Search for the cell housing the specified text and yield its [X, Y] center coordinate. 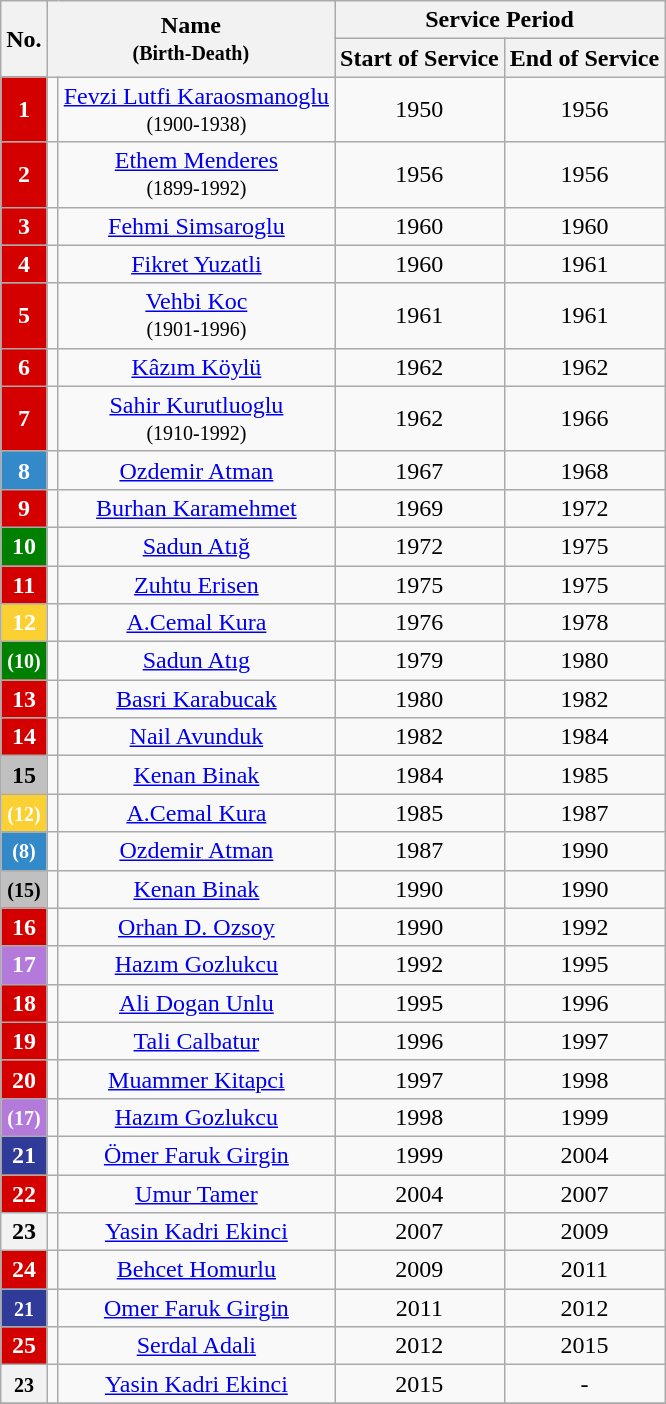
Kâzım Köylü [196, 367]
- [584, 1384]
1979 [420, 661]
17 [24, 965]
6 [24, 367]
Orhan D. Ozsoy [196, 927]
Sadun Atıg [196, 661]
Basri Karabucak [196, 699]
19 [24, 1041]
1976 [420, 623]
Ali Dogan Unlu [196, 1003]
(8) [24, 851]
4 [24, 264]
11 [24, 585]
22 [24, 1193]
2 [24, 174]
12 [24, 623]
1950 [420, 110]
7 [24, 418]
24 [24, 1270]
Name(Birth-Death) [190, 39]
25 [24, 1346]
13 [24, 699]
Service Period [500, 20]
3 [24, 226]
(15) [24, 889]
16 [24, 927]
Fehmi Simsaroglu [196, 226]
1968 [584, 470]
Ethem Menderes (1899-1992) [196, 174]
1967 [420, 470]
(10) [24, 661]
Nail Avunduk [196, 737]
10 [24, 546]
1969 [420, 508]
Vehbi Koc (1901-1996) [196, 316]
Sahir Kurutluoglu (1910-1992) [196, 418]
20 [24, 1079]
Burhan Karamehmet [196, 508]
1978 [584, 623]
14 [24, 737]
15 [24, 775]
1 [24, 110]
Ömer Faruk Girgin [196, 1155]
End of Service [584, 58]
9 [24, 508]
Tali Calbatur [196, 1041]
18 [24, 1003]
5 [24, 316]
Muammer Kitapci [196, 1079]
Behcet Homurlu [196, 1270]
8 [24, 470]
Zuhtu Erisen [196, 585]
Start of Service [420, 58]
No. [24, 39]
Omer Faruk Girgin [196, 1308]
Sadun Atığ [196, 546]
(17) [24, 1117]
1966 [584, 418]
Umur Tamer [196, 1193]
(12) [24, 813]
Fevzi Lutfi Karaosmanoglu (1900-1938) [196, 110]
Fikret Yuzatli [196, 264]
Serdal Adali [196, 1346]
